Search for the cell housing the specified text and yield its [x, y] center coordinate. 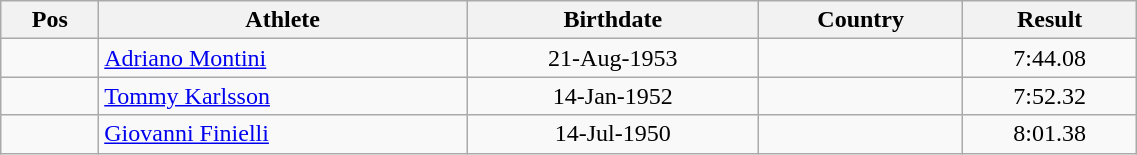
Result [1049, 20]
Tommy Karlsson [283, 96]
Adriano Montini [283, 58]
Country [860, 20]
Giovanni Finielli [283, 134]
Athlete [283, 20]
Birthdate [613, 20]
7:52.32 [1049, 96]
21-Aug-1953 [613, 58]
14-Jan-1952 [613, 96]
7:44.08 [1049, 58]
8:01.38 [1049, 134]
Pos [50, 20]
14-Jul-1950 [613, 134]
